Return the [X, Y] coordinate for the center point of the cell that contains the specified text.  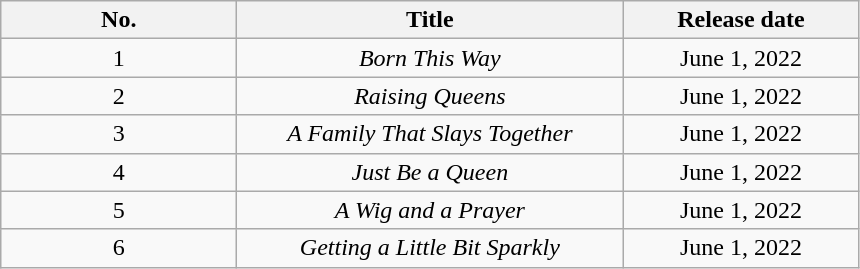
Raising Queens [430, 96]
Just Be a Queen [430, 172]
A Wig and a Prayer [430, 210]
4 [119, 172]
Title [430, 20]
5 [119, 210]
Born This Way [430, 58]
2 [119, 96]
No. [119, 20]
1 [119, 58]
3 [119, 134]
Release date [741, 20]
6 [119, 248]
A Family That Slays Together [430, 134]
Getting a Little Bit Sparkly [430, 248]
